Locate the cell with the specified text and output its (x, y) center coordinate. 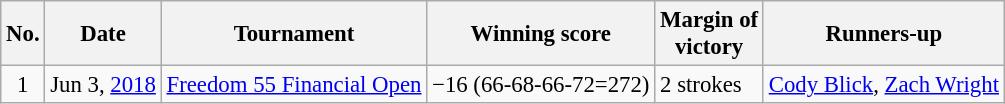
Runners-up (884, 34)
Date (103, 34)
1 (23, 85)
No. (23, 34)
Margin ofvictory (710, 34)
Jun 3, 2018 (103, 85)
−16 (66-68-66-72=272) (541, 85)
Freedom 55 Financial Open (294, 85)
Tournament (294, 34)
Cody Blick, Zach Wright (884, 85)
Winning score (541, 34)
2 strokes (710, 85)
